Locate the cell with the specified text and output its (x, y) center coordinate. 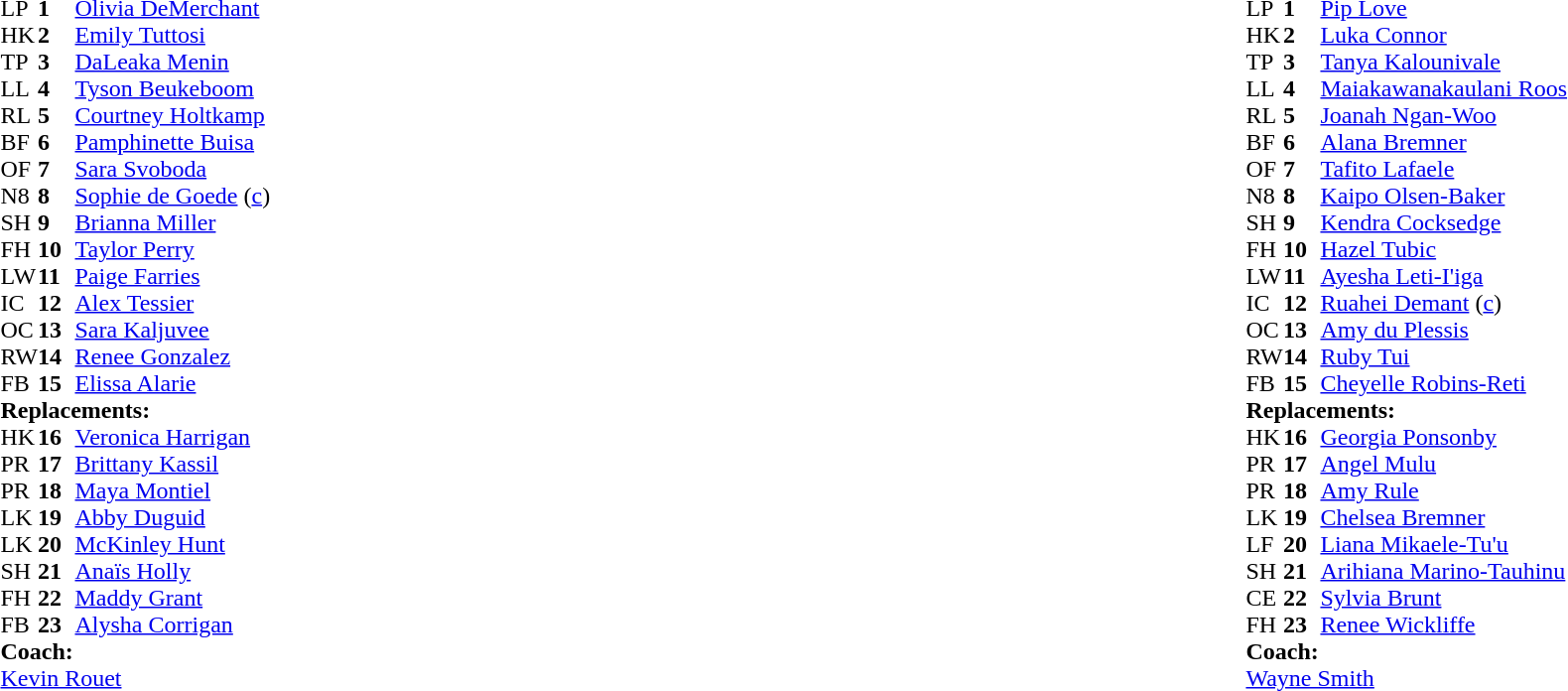
Elissa Alarie (173, 383)
Arihiana Marino-Tauhinu (1443, 572)
Ruahei Demant (c) (1443, 304)
Hazel Tubic (1443, 250)
Luka Connor (1443, 36)
Sara Svoboda (173, 169)
LF (1264, 544)
Sylvia Brunt (1443, 598)
Anaїs Holly (173, 572)
Amy Rule (1443, 490)
Tanya Kalounivale (1443, 62)
Alysha Corrigan (173, 625)
Liana Mikaele-Tu'u (1443, 544)
Joanah Ngan-Woo (1443, 115)
Tafito Lafaele (1443, 169)
Maddy Grant (173, 598)
Maiakawanakaulani Roos (1443, 89)
Taylor Perry (173, 250)
Maya Montiel (173, 490)
Sara Kaljuvee (173, 330)
Alana Bremner (1443, 143)
Angel Mulu (1443, 465)
Ruby Tui (1443, 357)
Cheyelle Robins-Reti (1443, 383)
DaLeaka Menin (173, 62)
Pamphinette Buisa (173, 143)
Georgia Ponsonby (1443, 437)
Amy du Plessis (1443, 330)
Tyson Beukeboom (173, 89)
McKinley Hunt (173, 544)
Ayesha Leti-I'iga (1443, 276)
Sophie de Goede (c) (173, 197)
Abby Duguid (173, 518)
Paige Farries (173, 276)
CE (1264, 598)
Brittany Kassil (173, 465)
Renee Gonzalez (173, 357)
Alex Tessier (173, 304)
Chelsea Bremner (1443, 518)
Kendra Cocksedge (1443, 222)
Brianna Miller (173, 222)
Courtney Holtkamp (173, 115)
Renee Wickliffe (1443, 625)
Veronica Harrigan (173, 437)
Kaipo Olsen-Baker (1443, 197)
Emily Tuttosi (173, 36)
